Return the [x, y] coordinate for the center point of the cell that contains the specified text.  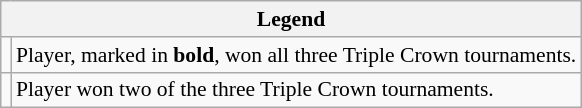
Legend [292, 19]
Player, marked in bold, won all three Triple Crown tournaments. [296, 55]
Player won two of the three Triple Crown tournaments. [296, 90]
